Detect which cell encompasses the target text, then output its [X, Y] center coordinate. 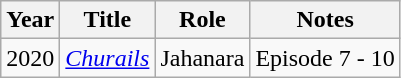
Notes [325, 20]
Jahanara [202, 58]
Title [108, 20]
Episode 7 - 10 [325, 58]
2020 [30, 58]
Role [202, 20]
Churails [108, 58]
Year [30, 20]
